For the text-containing cell, return its midpoint in (X, Y) coordinate format. 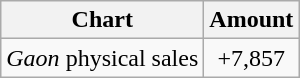
Amount (252, 20)
Chart (102, 20)
Gaon physical sales (102, 58)
+7,857 (252, 58)
